Output the [x, y] coordinate of the center of the cell containing the given text.  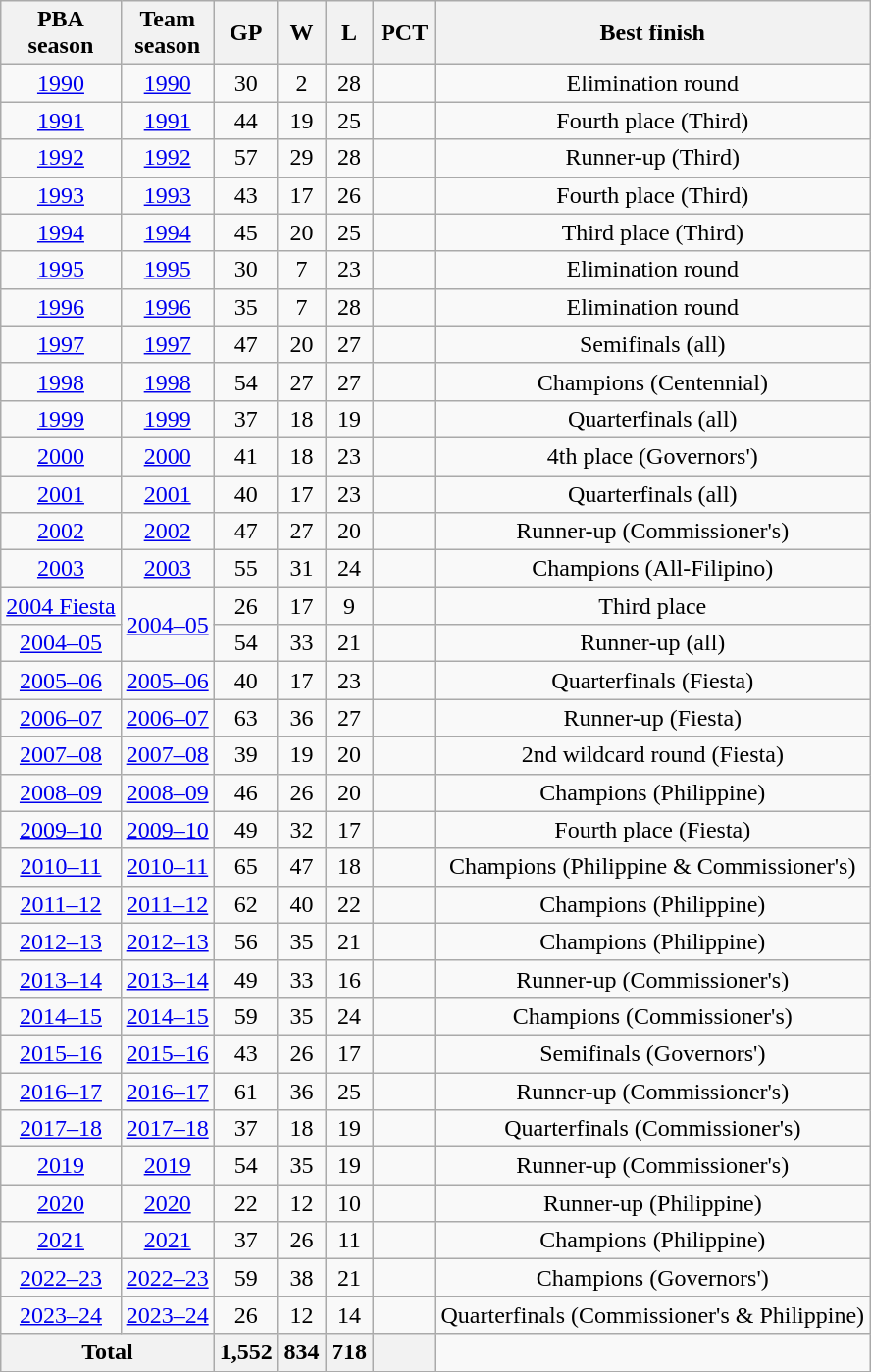
Total [108, 1352]
Champions (All-Filipino) [653, 569]
Quarterfinals (Fiesta) [653, 681]
Best finish [653, 33]
14 [349, 1315]
W [302, 33]
Runner-up (Fiesta) [653, 718]
Quarterfinals (Commissioner's & Philippine) [653, 1315]
Runner-up (Philippine) [653, 1203]
Third place (Third) [653, 232]
2004 Fiesta [61, 606]
1,552 [245, 1352]
31 [302, 569]
9 [349, 606]
Runner-up (all) [653, 643]
Teamseason [167, 33]
Semifinals (all) [653, 344]
Champions (Governors') [653, 1278]
Third place [653, 606]
55 [245, 569]
4th place (Governors') [653, 456]
Semifinals (Governors') [653, 1053]
44 [245, 121]
45 [245, 232]
61 [245, 1092]
57 [245, 158]
Champions (Centennial) [653, 381]
65 [245, 867]
63 [245, 718]
Runner-up (Third) [653, 158]
2nd wildcard round (Fiesta) [653, 755]
32 [302, 830]
718 [349, 1352]
PCT [404, 33]
GP [245, 33]
39 [245, 755]
10 [349, 1203]
Quarterfinals (Commissioner's) [653, 1129]
16 [349, 979]
Champions (Commissioner's) [653, 1016]
Champions (Philippine & Commissioner's) [653, 867]
PBA season [61, 33]
56 [245, 941]
2 [302, 83]
46 [245, 792]
62 [245, 904]
L [349, 33]
834 [302, 1352]
38 [302, 1278]
29 [302, 158]
Fourth place (Fiesta) [653, 830]
41 [245, 456]
11 [349, 1241]
